Find where the given text appears and provide that cell's center as (x, y) coordinate. 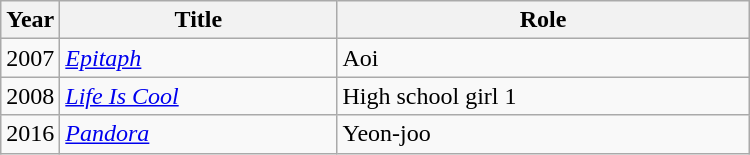
Year (30, 20)
2016 (30, 134)
Aoi (543, 58)
Life Is Cool (198, 96)
2008 (30, 96)
Pandora (198, 134)
2007 (30, 58)
Role (543, 20)
High school girl 1 (543, 96)
Epitaph (198, 58)
Title (198, 20)
Yeon-joo (543, 134)
